Locate the cell with the specified text and output its (x, y) center coordinate. 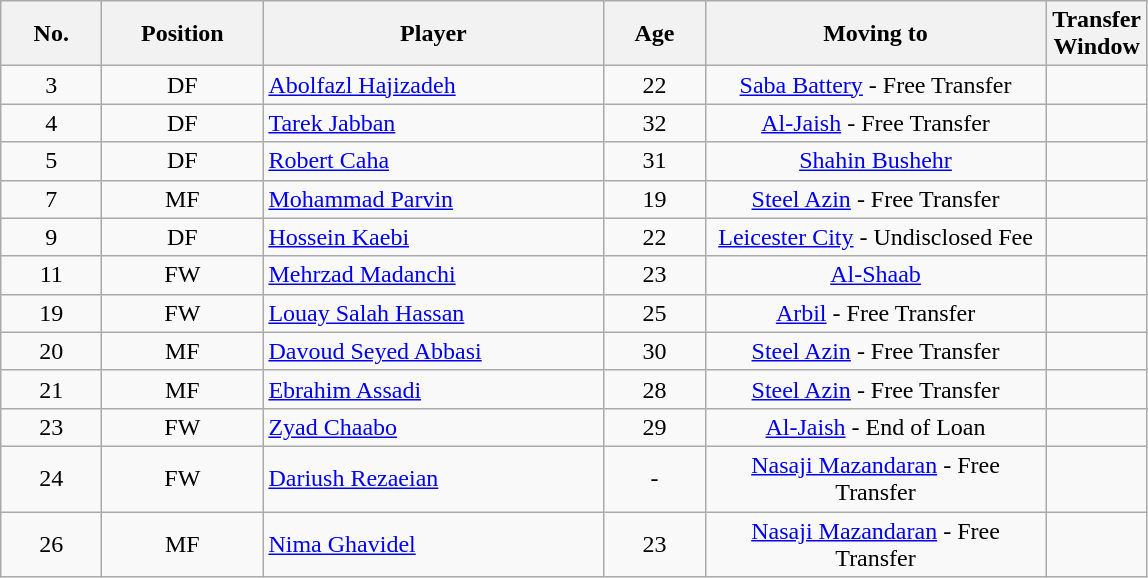
Age (654, 34)
26 (52, 544)
Player (434, 34)
Louay Salah Hassan (434, 313)
7 (52, 199)
25 (654, 313)
4 (52, 123)
Al-Shaab (876, 275)
Leicester City - Undisclosed Fee (876, 237)
Shahin Bushehr (876, 161)
Mohammad Parvin (434, 199)
Al-Jaish - End of Loan (876, 427)
28 (654, 389)
Robert Caha (434, 161)
11 (52, 275)
5 (52, 161)
31 (654, 161)
9 (52, 237)
Abolfazl Hajizadeh (434, 85)
Transfer Window (1096, 34)
32 (654, 123)
No. (52, 34)
3 (52, 85)
Arbil - Free Transfer (876, 313)
30 (654, 351)
20 (52, 351)
Mehrzad Madanchi (434, 275)
Ebrahim Assadi (434, 389)
21 (52, 389)
Hossein Kaebi (434, 237)
Moving to (876, 34)
24 (52, 478)
Position (182, 34)
Zyad Chaabo (434, 427)
- (654, 478)
Tarek Jabban (434, 123)
Dariush Rezaeian (434, 478)
Nima Ghavidel (434, 544)
Davoud Seyed Abbasi (434, 351)
Al-Jaish - Free Transfer (876, 123)
29 (654, 427)
Saba Battery - Free Transfer (876, 85)
